Provide the [x, y] coordinate of the cell's center where the given text is located.  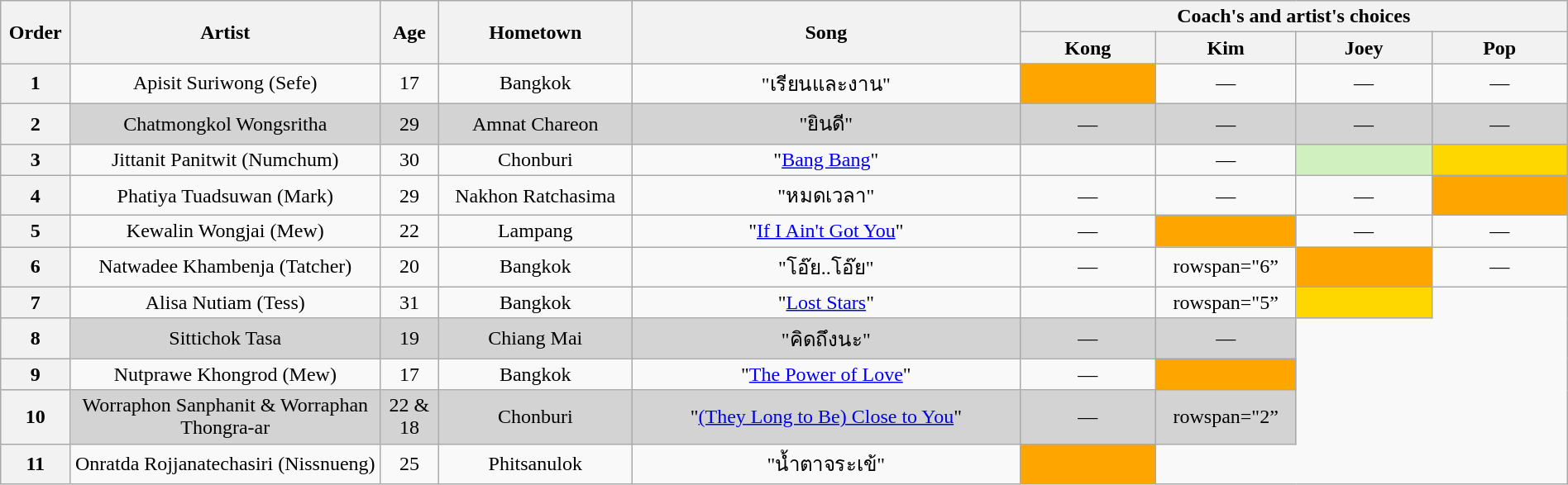
"คิดถึงนะ" [825, 339]
Phitsanulok [535, 464]
Kong [1088, 48]
Artist [225, 32]
20 [409, 268]
Kim [1226, 48]
Apisit Suriwong (Sefe) [225, 84]
22 [409, 231]
"ยินดี" [825, 124]
Chiang Mai [535, 339]
"หมดเวลา" [825, 195]
Nutprawe Khongrod (Mew) [225, 374]
31 [409, 302]
Phatiya Tuadsuwan (Mark) [225, 195]
"The Power of Love" [825, 374]
Pop [1499, 48]
6 [36, 268]
"Lost Stars" [825, 302]
"โอ๊ย..โอ๊ย" [825, 268]
Song [825, 32]
Nakhon Ratchasima [535, 195]
Sittichok Tasa [225, 339]
Order [36, 32]
Amnat Chareon [535, 124]
"น้ำตาจระเข้" [825, 464]
8 [36, 339]
"เรียนและงาน" [825, 84]
Age [409, 32]
3 [36, 159]
Coach's and artist's choices [1293, 17]
"If I Ain't Got You" [825, 231]
Hometown [535, 32]
2 [36, 124]
rowspan="5” [1226, 302]
Onratda Rojjanatechasiri (Nissnueng) [225, 464]
Chatmongkol Wongsritha [225, 124]
Lampang [535, 231]
7 [36, 302]
11 [36, 464]
9 [36, 374]
"(They Long to Be) Close to You" [825, 416]
1 [36, 84]
19 [409, 339]
Alisa Nutiam (Tess) [225, 302]
4 [36, 195]
30 [409, 159]
25 [409, 464]
Kewalin Wongjai (Mew) [225, 231]
"Bang Bang" [825, 159]
Worraphon Sanphanit & Worraphan Thongra-ar [225, 416]
rowspan="6” [1226, 268]
Joey [1364, 48]
Jittanit Panitwit (Numchum) [225, 159]
rowspan="2” [1226, 416]
5 [36, 231]
10 [36, 416]
22 & 18 [409, 416]
Natwadee Khambenja (Tatcher) [225, 268]
